From the cell containing the given text, extract its center point as [x, y] coordinate. 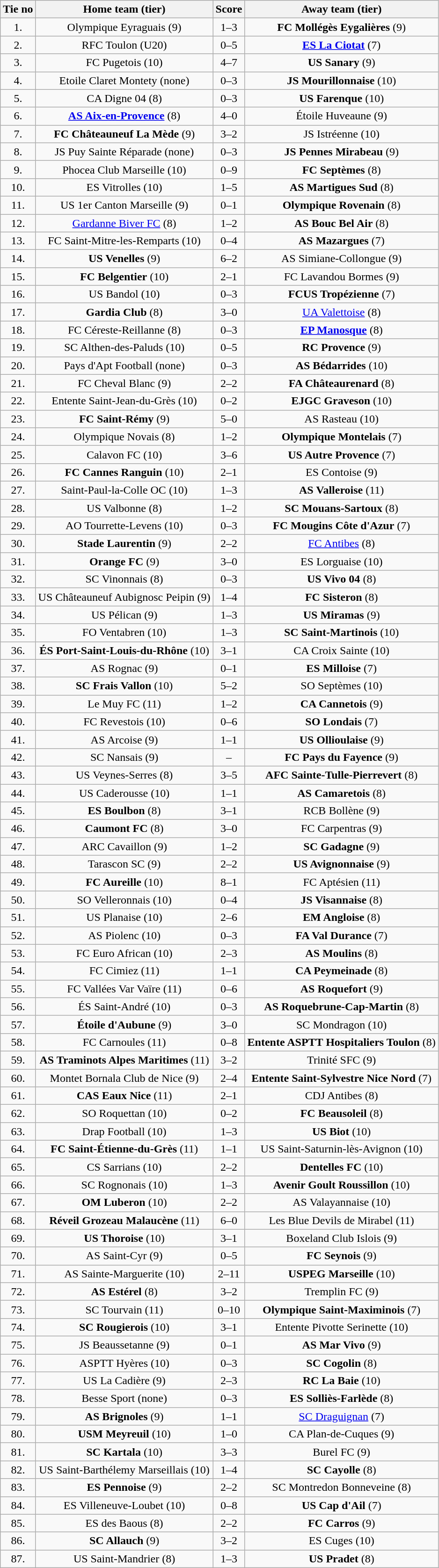
FC Pugetois (10) [124, 63]
SC Cogolin (8) [342, 1363]
FC Sisteron (8) [342, 597]
SO Velleronnais (10) [124, 900]
FC Lavandou Bormes (9) [342, 277]
ASPTT Hyères (10) [124, 1363]
SC Saint-Martinois (10) [342, 633]
UA Valettoise (8) [342, 312]
48. [18, 864]
Calavon FC (10) [124, 454]
79. [18, 1416]
US Saint-Saturnin-lès-Avignon (10) [342, 1149]
29. [18, 526]
FC Mougins Côte d'Azur (7) [342, 526]
AS Sainte-Marguerite (10) [124, 1274]
76. [18, 1363]
20. [18, 365]
Boxeland Club Islois (9) [342, 1238]
6. [18, 116]
67. [18, 1203]
JS Beaussetanne (9) [124, 1345]
4–7 [229, 63]
AS Brignoles (9) [124, 1416]
AO Tourrette-Levens (10) [124, 526]
Montet Bornala Club de Nice (9) [124, 1078]
13. [18, 241]
19. [18, 348]
US Biot (10) [342, 1131]
1–5 [229, 187]
Olympique Saint-Maximinois (7) [342, 1309]
36. [18, 650]
AS Mazargues (7) [342, 241]
RC Provence (9) [342, 348]
68. [18, 1220]
30. [18, 544]
84. [18, 1505]
22. [18, 401]
62. [18, 1114]
FA Val Durance (7) [342, 935]
71. [18, 1274]
16. [18, 294]
Tarascon SC (9) [124, 864]
5–0 [229, 419]
SC Kartala (10) [124, 1452]
69. [18, 1238]
AS Simiane-Collongue (9) [342, 259]
US Avignonnaise (9) [342, 864]
63. [18, 1131]
CA Croix Sainte (10) [342, 650]
3–5 [229, 775]
ÉS Port-Saint-Louis-du-Rhône (10) [124, 650]
RCB Bollène (9) [342, 811]
US La Cadière (9) [124, 1381]
SC Montredon Bonneveine (8) [342, 1488]
Away team (tier) [342, 9]
CA Peymeinade (8) [342, 971]
59. [18, 1060]
US Farenque (10) [342, 98]
SO Roquettan (10) [124, 1114]
75. [18, 1345]
SC Rougierois (10) [124, 1327]
ES Lorguaise (10) [342, 562]
SC Vinonnais (8) [124, 579]
US Saint-Mandrier (8) [124, 1559]
0–9 [229, 169]
FC Cannes Ranguin (10) [124, 472]
SC Gadagne (9) [342, 846]
SO Septèmes (10) [342, 686]
70. [18, 1256]
ES Boulbon (8) [124, 811]
14. [18, 259]
2–11 [229, 1274]
Gardia Club (8) [124, 312]
CA Plan-de-Cuques (9) [342, 1434]
Etoile Claret Montety (none) [124, 80]
26. [18, 472]
CDJ Antibes (8) [342, 1096]
RFC Toulon (U20) [124, 45]
83. [18, 1488]
AS Martigues Sud (8) [342, 187]
EJGC Graveson (10) [342, 401]
AS Roquebrune-Cap-Martin (8) [342, 1006]
80. [18, 1434]
FC Cheval Blanc (9) [124, 383]
52. [18, 935]
Olympique Rovenain (8) [342, 205]
85. [18, 1523]
JS Visannaise (8) [342, 900]
FA Châteaurenard (8) [342, 383]
60. [18, 1078]
SC Allauch (9) [124, 1541]
FC Carpentras (9) [342, 829]
FC Carnoules (11) [124, 1042]
Olympique Montelais (7) [342, 437]
Entente Saint-Jean-du-Grès (10) [124, 401]
42. [18, 757]
US Ollioulaise (9) [342, 739]
US Venelles (9) [124, 259]
US Planaise (10) [124, 918]
40. [18, 722]
24. [18, 437]
FC Revestois (10) [124, 722]
ARC Cavaillon (9) [124, 846]
AS Mar Vivo (9) [342, 1345]
78. [18, 1399]
4–0 [229, 116]
Caumont FC (8) [124, 829]
– [229, 757]
FC Cimiez (11) [124, 971]
86. [18, 1541]
FC Saint-Rémy (9) [124, 419]
AS Traminots Alpes Maritimes (11) [124, 1060]
Entente Pivotte Serinette (10) [342, 1327]
JS Istréenne (10) [342, 134]
3–3 [229, 1452]
3. [18, 63]
FC Saint-Étienne-du-Grès (11) [124, 1149]
AS Roquefort (9) [342, 989]
82. [18, 1470]
12. [18, 223]
Pays d'Apt Football (none) [124, 365]
ES Solliès-Farlède (8) [342, 1399]
0–10 [229, 1309]
Home team (tier) [124, 9]
US Caderousse (10) [124, 793]
61. [18, 1096]
FC Aptésien (11) [342, 882]
CA Digne 04 (8) [124, 98]
4. [18, 80]
US Sanary (9) [342, 63]
ES des Baous (8) [124, 1523]
Réveil Grozeau Malaucène (11) [124, 1220]
USM Meyreuil (10) [124, 1434]
AS Bouc Bel Air (8) [342, 223]
5–2 [229, 686]
47. [18, 846]
Drap Football (10) [124, 1131]
US Châteauneuf Aubignosc Peipin (9) [124, 597]
JS Puy Sainte Réparade (none) [124, 152]
Entente ASPTT Hospitaliers Toulon (8) [342, 1042]
FC Céreste-Reillanne (8) [124, 330]
50. [18, 900]
ES Villeneuve-Loubet (10) [124, 1505]
10. [18, 187]
ES Pennoise (9) [124, 1488]
39. [18, 704]
CAS Eaux Nice (11) [124, 1096]
AS Rognac (9) [124, 668]
AS Valleroise (11) [342, 490]
7. [18, 134]
FC Mollégès Eygalières (9) [342, 27]
51. [18, 918]
2–6 [229, 918]
FC Beausoleil (8) [342, 1114]
54. [18, 971]
SC Mondragon (10) [342, 1024]
66. [18, 1185]
1–0 [229, 1434]
US Veynes-Serres (8) [124, 775]
Le Muy FC (11) [124, 704]
46. [18, 829]
Trinité SFC (9) [342, 1060]
Phocea Club Marseille (10) [124, 169]
3–6 [229, 454]
74. [18, 1327]
AS Arcoise (9) [124, 739]
28. [18, 508]
FC Aureille (10) [124, 882]
Entente Saint-Sylvestre Nice Nord (7) [342, 1078]
FO Ventabren (10) [124, 633]
US 1er Canton Marseille (9) [124, 205]
Besse Sport (none) [124, 1399]
6–2 [229, 259]
31. [18, 562]
65. [18, 1167]
JS Pennes Mirabeau (9) [342, 152]
SC Althen-des-Paluds (10) [124, 348]
AS Rasteau (10) [342, 419]
21. [18, 383]
FC Pays du Fayence (9) [342, 757]
SC Nansais (9) [124, 757]
FC Septèmes (8) [342, 169]
Tie no [18, 9]
AS Estérel (8) [124, 1291]
FC Châteauneuf La Mède (9) [124, 134]
6–0 [229, 1220]
SC Rognonais (10) [124, 1185]
SC Draguignan (7) [342, 1416]
ES Vitrolles (10) [124, 187]
8. [18, 152]
US Vivo 04 (8) [342, 579]
ES La Ciotat (7) [342, 45]
Saint-Paul-la-Colle OC (10) [124, 490]
87. [18, 1559]
15. [18, 277]
FC Seynois (9) [342, 1256]
8–1 [229, 882]
EM Angloise (8) [342, 918]
AS Saint-Cyr (9) [124, 1256]
11. [18, 205]
US Pélican (9) [124, 615]
CS Sarrians (10) [124, 1167]
USPEG Marseille (10) [342, 1274]
FC Carros (9) [342, 1523]
49. [18, 882]
FCUS Tropézienne (7) [342, 294]
58. [18, 1042]
Orange FC (9) [124, 562]
Stade Laurentin (9) [124, 544]
44. [18, 793]
Les Blue Devils de Mirabel (11) [342, 1220]
SC Mouans-Sartoux (8) [342, 508]
JS Mourillonnaise (10) [342, 80]
US Bandol (10) [124, 294]
CA Cannetois (9) [342, 704]
5. [18, 98]
AS Valayannaise (10) [342, 1203]
SC Frais Vallon (10) [124, 686]
AS Piolenc (10) [124, 935]
US Pradet (8) [342, 1559]
77. [18, 1381]
OM Luberon (10) [124, 1203]
55. [18, 989]
27. [18, 490]
81. [18, 1452]
Tremplin FC (9) [342, 1291]
53. [18, 953]
SC Tourvain (11) [124, 1309]
2. [18, 45]
ÉS Saint-André (10) [124, 1006]
73. [18, 1309]
SO Londais (7) [342, 722]
34. [18, 615]
64. [18, 1149]
37. [18, 668]
38. [18, 686]
AS Aix-en-Provence (8) [124, 116]
FC Belgentier (10) [124, 277]
33. [18, 597]
18. [18, 330]
Étoile d'Aubune (9) [124, 1024]
35. [18, 633]
Dentelles FC (10) [342, 1167]
72. [18, 1291]
17. [18, 312]
Score [229, 9]
US Valbonne (8) [124, 508]
56. [18, 1006]
1. [18, 27]
US Miramas (9) [342, 615]
US Thoroise (10) [124, 1238]
Olympique Novais (8) [124, 437]
Avenir Goult Roussillon (10) [342, 1185]
Olympique Eyraguais (9) [124, 27]
EP Manosque (8) [342, 330]
FC Saint-Mitre-les-Remparts (10) [124, 241]
FC Antibes (8) [342, 544]
32. [18, 579]
RC La Baie (10) [342, 1381]
AFC Sainte-Tulle-Pierrevert (8) [342, 775]
57. [18, 1024]
2–4 [229, 1078]
FC Euro African (10) [124, 953]
23. [18, 419]
41. [18, 739]
US Saint-Barthélemy Marseillais (10) [124, 1470]
ES Contoise (9) [342, 472]
Étoile Huveaune (9) [342, 116]
ES Cuges (10) [342, 1541]
ES Milloise (7) [342, 668]
FC Vallées Var Vaïre (11) [124, 989]
SC Cayolle (8) [342, 1470]
43. [18, 775]
25. [18, 454]
US Autre Provence (7) [342, 454]
AS Moulins (8) [342, 953]
Burel FC (9) [342, 1452]
AS Bédarrides (10) [342, 365]
US Cap d'Ail (7) [342, 1505]
AS Camaretois (8) [342, 793]
Gardanne Biver FC (8) [124, 223]
45. [18, 811]
9. [18, 169]
